Pinpoint the cell where the given text exists, returning its (x, y) midpoint coordinate. 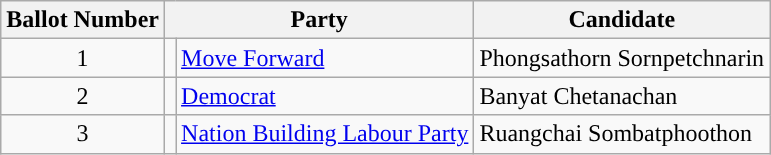
Nation Building Labour Party (325, 134)
Candidate (622, 20)
Democrat (325, 96)
2 (83, 96)
Phongsathorn Sornpetchnarin (622, 58)
Banyat Chetanachan (622, 96)
Party (318, 20)
3 (83, 134)
1 (83, 58)
Ballot Number (83, 20)
Ruangchai Sombatphoothon (622, 134)
Move Forward (325, 58)
